Provide the (x, y) coordinate of the cell's center where the given text is located.  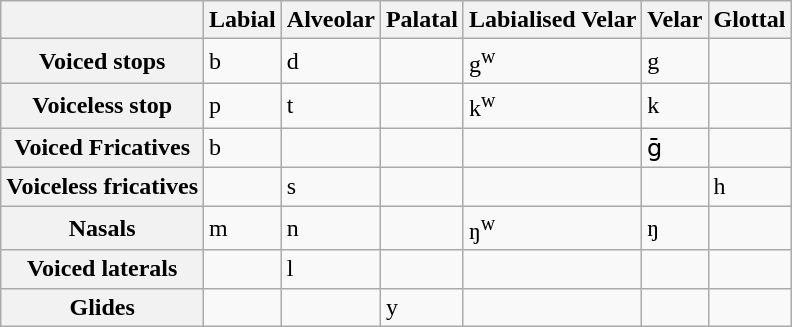
h (750, 186)
s (330, 186)
Voiced Fricatives (102, 148)
Nasals (102, 228)
Velar (675, 20)
g (675, 62)
d (330, 62)
Voiced laterals (102, 269)
Labialised Velar (552, 20)
Glides (102, 307)
l (330, 269)
Palatal (422, 20)
m (243, 228)
k (675, 106)
gw (552, 62)
Voiceless stop (102, 106)
p (243, 106)
kw (552, 106)
ŋw (552, 228)
ḡ (675, 148)
Glottal (750, 20)
t (330, 106)
Labial (243, 20)
Alveolar (330, 20)
Voiceless fricatives (102, 186)
n (330, 228)
ŋ (675, 228)
y (422, 307)
Voiced stops (102, 62)
